Search for the cell housing the specified text and yield its [x, y] center coordinate. 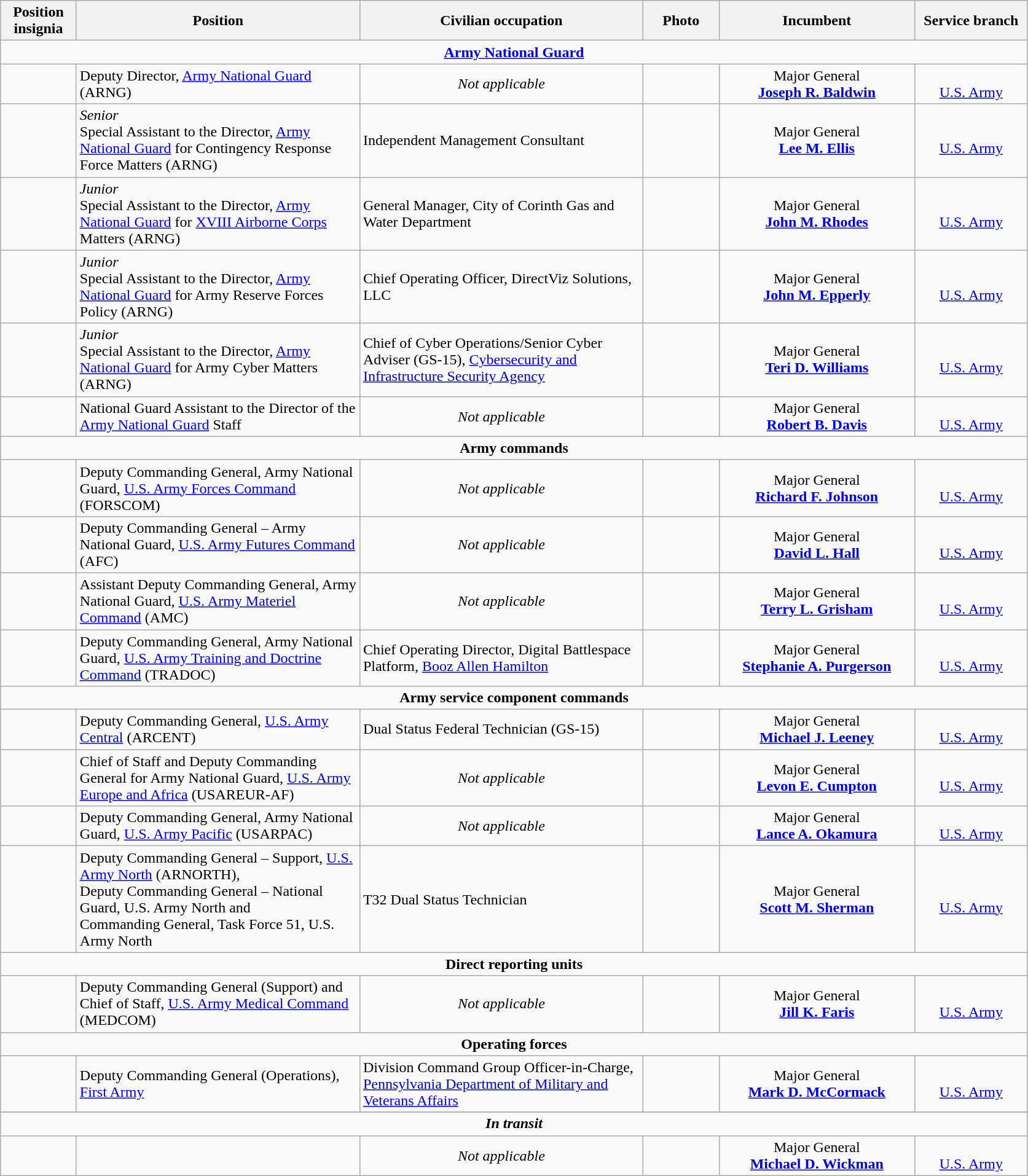
General Manager, City of Corinth Gas and Water Department [501, 214]
JuniorSpecial Assistant to the Director, Army National Guard for Army Cyber Matters (ARNG) [218, 360]
Major GeneralLevon E. Cumpton [817, 778]
Dual Status Federal Technician (GS-15) [501, 730]
JuniorSpecial Assistant to the Director, Army National Guard for Army Reserve Forces Policy (ARNG) [218, 286]
Major GeneralScott M. Sherman [817, 900]
Deputy Commanding General, U.S. Army Central (ARCENT) [218, 730]
Major GeneralJill K. Faris [817, 1004]
Chief of Staff and Deputy Commanding General for Army National Guard, U.S. Army Europe and Africa (USAREUR-AF) [218, 778]
Chief Operating Officer, DirectViz Solutions, LLC [501, 286]
Position [218, 21]
Major GeneralMark D. McCormack [817, 1084]
Major GeneralLance A. Okamura [817, 826]
Service branch [971, 21]
Army commands [514, 448]
Assistant Deputy Commanding General, Army National Guard, U.S. Army Materiel Command (AMC) [218, 601]
JuniorSpecial Assistant to the Director, Army National Guard for XVIII Airborne Corps Matters (ARNG) [218, 214]
Chief Operating Director, Digital Battlespace Platform, Booz Allen Hamilton [501, 657]
Direct reporting units [514, 964]
Major GeneralJohn M. Rhodes [817, 214]
Army service component commands [514, 698]
Deputy Commanding General, Army National Guard, U.S. Army Training and Doctrine Command (TRADOC) [218, 657]
Major GeneralDavid L. Hall [817, 544]
Civilian occupation [501, 21]
T32 Dual Status Technician [501, 900]
In transit [514, 1124]
Major GeneralLee M. Ellis [817, 140]
Deputy Commanding General, Army National Guard, U.S. Army Pacific (USARPAC) [218, 826]
Deputy Commanding General, Army National Guard, U.S. Army Forces Command (FORSCOM) [218, 488]
Incumbent [817, 21]
National Guard Assistant to the Director of the Army National Guard Staff [218, 417]
Deputy Commanding General – Army National Guard, U.S. Army Futures Command (AFC) [218, 544]
Division Command Group Officer-in-Charge, Pennsylvania Department of Military and Veterans Affairs [501, 1084]
Operating forces [514, 1044]
Deputy Commanding General (Support) and Chief of Staff, U.S. Army Medical Command (MEDCOM) [218, 1004]
Photo [681, 21]
Major GeneralJohn M. Epperly [817, 286]
Chief of Cyber Operations/Senior Cyber Adviser (GS-15), Cybersecurity and Infrastructure Security Agency [501, 360]
Independent Management Consultant [501, 140]
Major GeneralMichael J. Leeney [817, 730]
Major GeneralTeri D. Williams [817, 360]
Major GeneralMichael D. Wickman [817, 1155]
Major GeneralStephanie A. Purgerson [817, 657]
Deputy Director, Army National Guard (ARNG) [218, 84]
Major GeneralRobert B. Davis [817, 417]
Major GeneralRichard F. Johnson [817, 488]
Army National Guard [514, 52]
Major GeneralJoseph R. Baldwin [817, 84]
Major GeneralTerry L. Grisham [817, 601]
Position insignia [39, 21]
SeniorSpecial Assistant to the Director, Army National Guard for Contingency Response Force Matters (ARNG) [218, 140]
Deputy Commanding General (Operations), First Army [218, 1084]
